From the cell containing the given text, extract its center point as (x, y) coordinate. 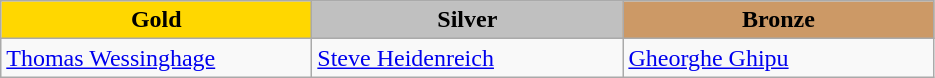
Bronze (778, 20)
Gold (156, 20)
Silver (468, 20)
Steve Heidenreich (468, 58)
Gheorghe Ghipu (778, 58)
Thomas Wessinghage (156, 58)
